Determine the (x, y) coordinate at the center of the cell enclosing the given text.  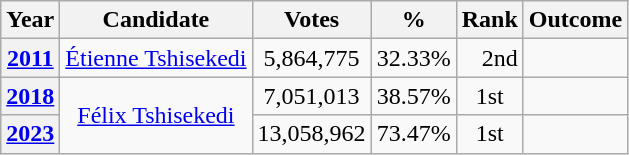
% (414, 20)
2011 (30, 58)
Candidate (156, 20)
2nd (490, 58)
Year (30, 20)
Félix Tshisekedi (156, 115)
Étienne Tshisekedi (156, 58)
Votes (312, 20)
Rank (490, 20)
13,058,962 (312, 134)
Outcome (575, 20)
73.47% (414, 134)
5,864,775 (312, 58)
2018 (30, 96)
32.33% (414, 58)
38.57% (414, 96)
2023 (30, 134)
7,051,013 (312, 96)
